Provide the (X, Y) coordinate of the cell's center where the given text is located.  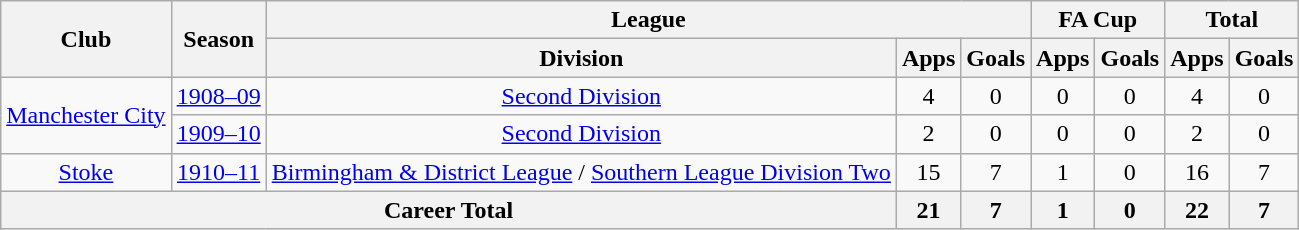
21 (928, 210)
15 (928, 172)
Stoke (86, 172)
FA Cup (1098, 20)
Club (86, 39)
22 (1197, 210)
Division (581, 58)
League (648, 20)
Career Total (449, 210)
Total (1232, 20)
16 (1197, 172)
Manchester City (86, 115)
1908–09 (218, 96)
Birmingham & District League / Southern League Division Two (581, 172)
Season (218, 39)
1909–10 (218, 134)
1910–11 (218, 172)
